Pinpoint the cell where the given text exists, returning its [X, Y] midpoint coordinate. 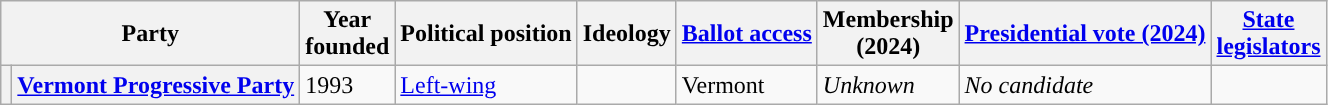
Unknown [888, 85]
Ideology [626, 34]
Party [150, 34]
Statelegislators [1268, 34]
Ballot access [746, 34]
No candidate [1085, 85]
Vermont Progressive Party [156, 85]
Yearfounded [348, 34]
Vermont [746, 85]
Presidential vote (2024) [1085, 34]
Political position [486, 34]
Left-wing [486, 85]
1993 [348, 85]
Membership(2024) [888, 34]
